Provide the (X, Y) coordinate of the cell's center where the given text is located.  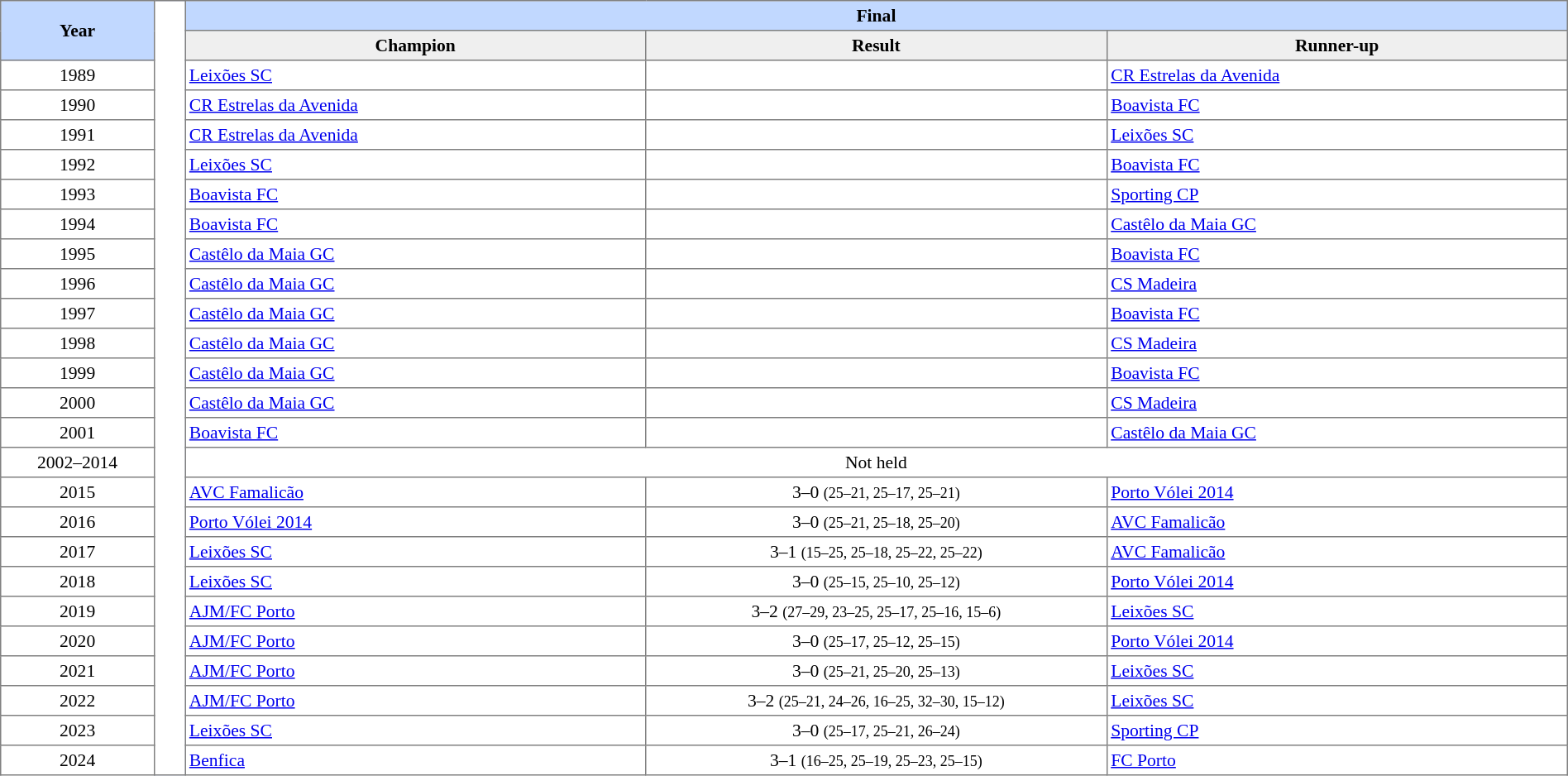
Runner-up (1336, 46)
2002–2014 (78, 462)
Final (877, 16)
3–2 (25–21, 24–26, 16–25, 32–30, 15–12) (877, 701)
3–0 (25–21, 25–18, 25–20) (877, 522)
Benfica (415, 760)
2018 (78, 582)
1992 (78, 165)
2020 (78, 641)
3–0 (25–21, 25–20, 25–13) (877, 671)
2021 (78, 671)
FC Porto (1336, 760)
1989 (78, 75)
2024 (78, 760)
3–0 (25–21, 25–17, 25–21) (877, 492)
1996 (78, 284)
1990 (78, 105)
1997 (78, 314)
3–0 (25–17, 25–12, 25–15) (877, 641)
2000 (78, 403)
3–1 (15–25, 25–18, 25–22, 25–22) (877, 552)
Champion (415, 46)
1994 (78, 224)
3–2 (27–29, 23–25, 25–17, 25–16, 15–6) (877, 611)
2022 (78, 701)
1995 (78, 254)
3–0 (25–17, 25–21, 26–24) (877, 730)
Year (78, 31)
2015 (78, 492)
1998 (78, 343)
3–1 (16–25, 25–19, 25–23, 25–15) (877, 760)
2017 (78, 552)
2001 (78, 433)
2016 (78, 522)
Not held (877, 462)
1991 (78, 135)
1999 (78, 373)
3–0 (25–15, 25–10, 25–12) (877, 582)
2019 (78, 611)
Result (877, 46)
1993 (78, 194)
2023 (78, 730)
